Extract the [x, y] coordinate from the center of the cell holding the provided text.  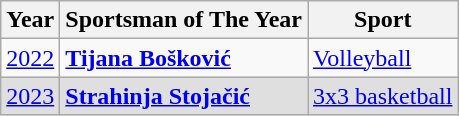
Strahinja Stojačić [184, 96]
Year [30, 20]
2023 [30, 96]
Tijana Bošković [184, 58]
Sport [383, 20]
3x3 basketball [383, 96]
Sportsman of The Year [184, 20]
2022 [30, 58]
Volleyball [383, 58]
